Pinpoint the cell where the given text exists, returning its (x, y) midpoint coordinate. 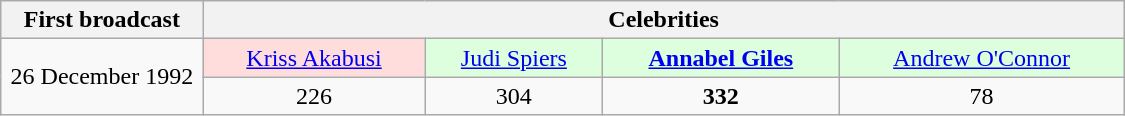
78 (982, 96)
Judi Spiers (514, 58)
First broadcast (102, 20)
Celebrities (664, 20)
Kriss Akabusi (314, 58)
26 December 1992 (102, 77)
304 (514, 96)
Andrew O'Connor (982, 58)
226 (314, 96)
332 (721, 96)
Annabel Giles (721, 58)
